Search for the cell housing the specified text and yield its [X, Y] center coordinate. 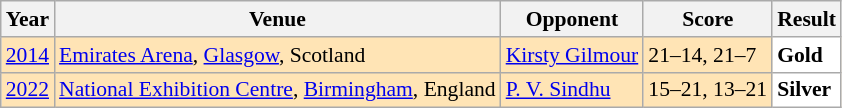
Opponent [572, 19]
2022 [28, 90]
Venue [278, 19]
21–14, 21–7 [708, 55]
Kirsty Gilmour [572, 55]
P. V. Sindhu [572, 90]
15–21, 13–21 [708, 90]
Emirates Arena, Glasgow, Scotland [278, 55]
Result [806, 19]
Gold [806, 55]
Year [28, 19]
2014 [28, 55]
Score [708, 19]
National Exhibition Centre, Birmingham, England [278, 90]
Silver [806, 90]
